Extract the [X, Y] coordinate from the center of the cell holding the provided text.  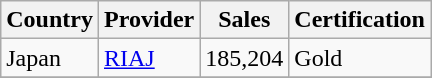
Sales [244, 20]
185,204 [244, 58]
Provider [148, 20]
Gold [360, 58]
Certification [360, 20]
Country [50, 20]
RIAJ [148, 58]
Japan [50, 58]
